Scan for the cell matching the given text and deliver its [x, y] coordinate at center. 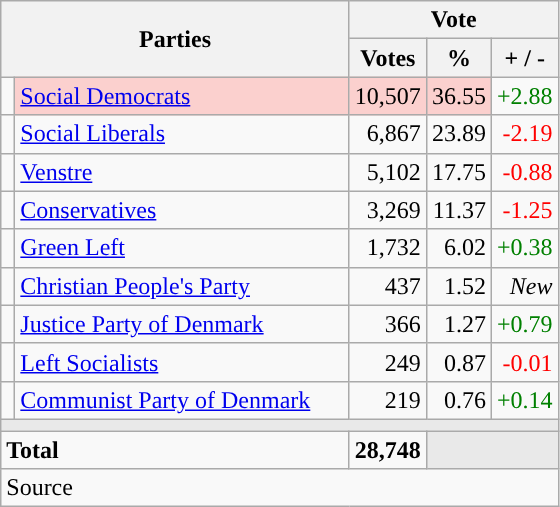
+2.88 [524, 96]
366 [388, 324]
Source [280, 488]
+0.14 [524, 400]
-2.19 [524, 134]
Communist Party of Denmark [182, 400]
11.37 [458, 210]
Vote [454, 20]
28,748 [388, 449]
437 [388, 286]
Social Democrats [182, 96]
6,867 [388, 134]
Justice Party of Denmark [182, 324]
1.27 [458, 324]
1.52 [458, 286]
219 [388, 400]
-0.88 [524, 172]
-0.01 [524, 362]
Left Socialists [182, 362]
Total [176, 449]
Green Left [182, 248]
-1.25 [524, 210]
Venstre [182, 172]
0.76 [458, 400]
10,507 [388, 96]
5,102 [388, 172]
Conservatives [182, 210]
Christian People's Party [182, 286]
249 [388, 362]
17.75 [458, 172]
6.02 [458, 248]
Social Liberals [182, 134]
New [524, 286]
0.87 [458, 362]
Parties [176, 39]
Votes [388, 58]
23.89 [458, 134]
+ / - [524, 58]
+0.38 [524, 248]
1,732 [388, 248]
+0.79 [524, 324]
36.55 [458, 96]
% [458, 58]
3,269 [388, 210]
